Detect which cell encompasses the target text, then output its (x, y) center coordinate. 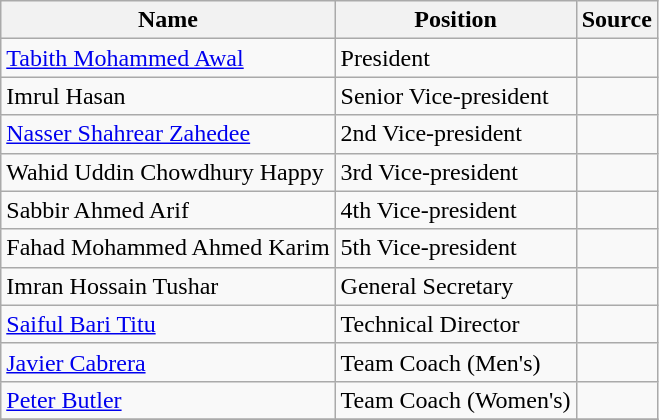
Imran Hossain Tushar (168, 286)
Technical Director (456, 324)
Position (456, 20)
4th Vice-president (456, 210)
Name (168, 20)
Saiful Bari Titu (168, 324)
Imrul Hasan (168, 96)
Fahad Mohammed Ahmed Karim (168, 248)
5th Vice-president (456, 248)
Source (616, 20)
President (456, 58)
Peter Butler (168, 400)
Nasser Shahrear Zahedee (168, 134)
3rd Vice-president (456, 172)
Wahid Uddin Chowdhury Happy (168, 172)
2nd Vice-president (456, 134)
Javier Cabrera (168, 362)
Senior Vice-president (456, 96)
Sabbir Ahmed Arif (168, 210)
Team Coach (Women's) (456, 400)
Tabith Mohammed Awal (168, 58)
General Secretary (456, 286)
Team Coach (Men's) (456, 362)
